Determine the (X, Y) coordinate at the center of the cell enclosing the given text.  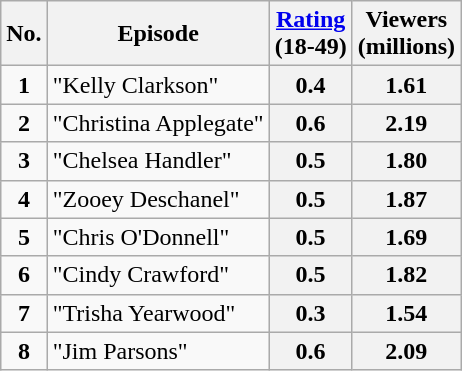
5 (24, 237)
2.19 (406, 123)
"Chris O'Donnell" (158, 237)
"Trisha Yearwood" (158, 313)
"Christina Applegate" (158, 123)
1 (24, 85)
1.80 (406, 161)
1.54 (406, 313)
0.3 (310, 313)
0.4 (310, 85)
1.87 (406, 199)
1.61 (406, 85)
"Kelly Clarkson" (158, 85)
7 (24, 313)
8 (24, 351)
1.82 (406, 275)
1.69 (406, 237)
Rating(18-49) (310, 34)
"Jim Parsons" (158, 351)
No. (24, 34)
2 (24, 123)
Viewers(millions) (406, 34)
"Zooey Deschanel" (158, 199)
4 (24, 199)
2.09 (406, 351)
3 (24, 161)
Episode (158, 34)
"Cindy Crawford" (158, 275)
6 (24, 275)
"Chelsea Handler" (158, 161)
